Scan for the cell matching the given text and deliver its (x, y) coordinate at center. 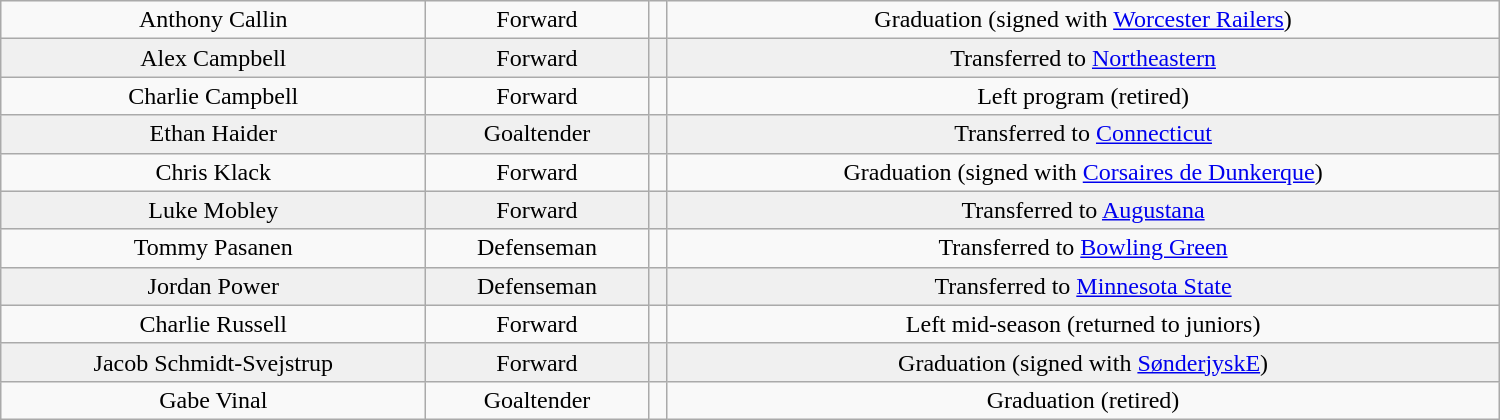
Ethan Haider (214, 134)
Gabe Vinal (214, 400)
Charlie Campbell (214, 96)
Tommy Pasanen (214, 248)
Luke Mobley (214, 210)
Transferred to Minnesota State (1083, 286)
Jacob Schmidt-Svejstrup (214, 362)
Graduation (signed with Corsaires de Dunkerque) (1083, 172)
Left mid-season (returned to juniors) (1083, 324)
Anthony Callin (214, 20)
Transferred to Connecticut (1083, 134)
Chris Klack (214, 172)
Transferred to Northeastern (1083, 58)
Graduation (signed with Worcester Railers) (1083, 20)
Alex Campbell (214, 58)
Left program (retired) (1083, 96)
Graduation (signed with SønderjyskE) (1083, 362)
Graduation (retired) (1083, 400)
Jordan Power (214, 286)
Transferred to Bowling Green (1083, 248)
Charlie Russell (214, 324)
Transferred to Augustana (1083, 210)
